Find where the given text appears and provide that cell's center as [x, y] coordinate. 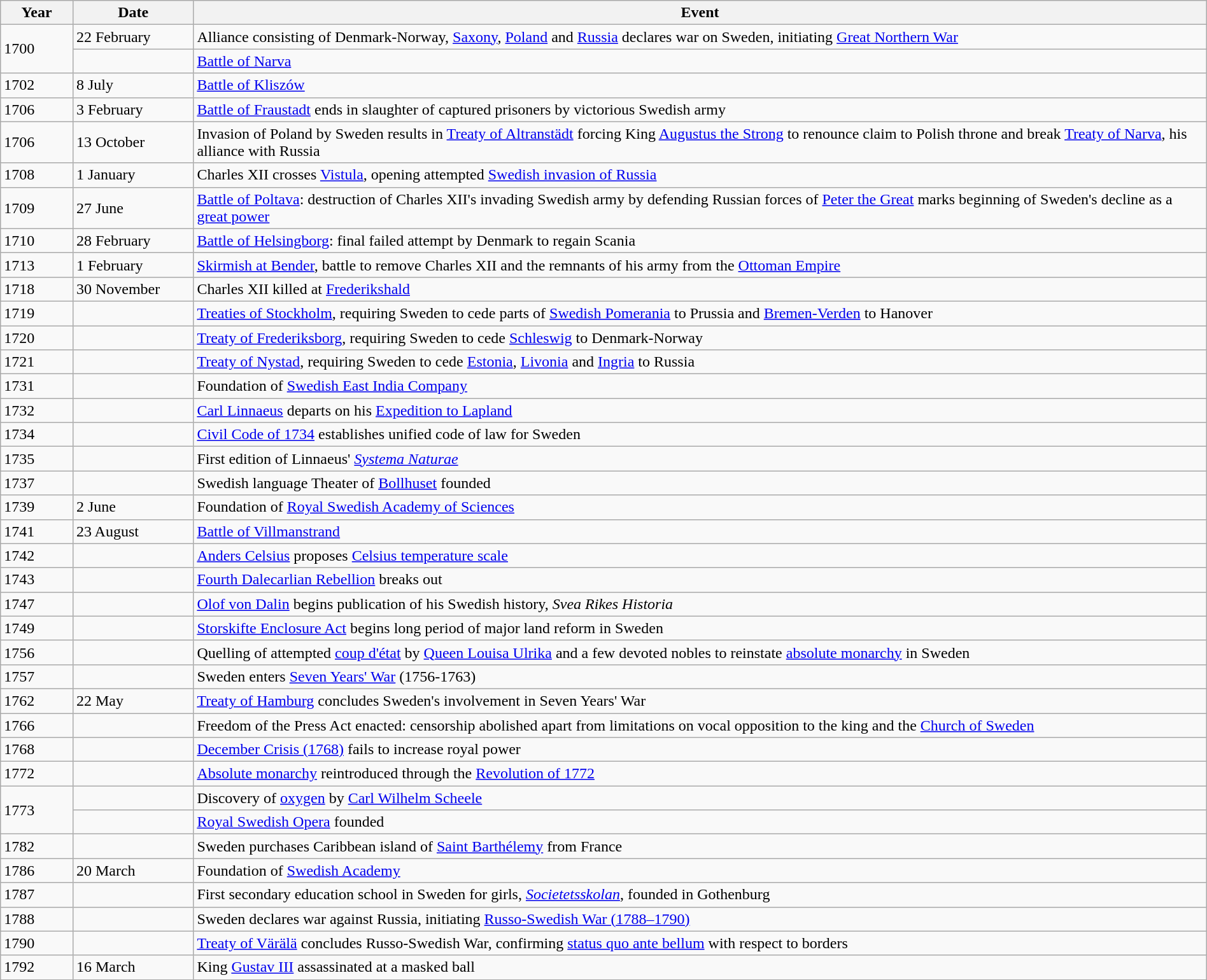
1709 [37, 207]
Charles XII killed at Frederikshald [700, 289]
King Gustav III assassinated at a masked ball [700, 967]
1766 [37, 725]
Alliance consisting of Denmark-Norway, Saxony, Poland and Russia declares war on Sweden, initiating Great Northern War [700, 37]
1737 [37, 483]
1739 [37, 507]
1734 [37, 435]
1721 [37, 362]
Sweden purchases Caribbean island of Saint Barthélemy from France [700, 846]
22 February [132, 37]
Battle of Kliszów [700, 85]
20 March [132, 871]
Fourth Dalecarlian Rebellion breaks out [700, 580]
16 March [132, 967]
Treaty of Värälä concludes Russo-Swedish War, confirming status quo ante bellum with respect to borders [700, 943]
Foundation of Swedish Academy [700, 871]
Swedish language Theater of Bollhuset founded [700, 483]
22 May [132, 701]
First secondary education school in Sweden for girls, Societetsskolan, founded in Gothenburg [700, 895]
1718 [37, 289]
1757 [37, 676]
Foundation of Swedish East India Company [700, 386]
Date [132, 13]
Quelling of attempted coup d'état by Queen Louisa Ulrika and a few devoted nobles to reinstate absolute monarchy in Sweden [700, 652]
1790 [37, 943]
Skirmish at Bender, battle to remove Charles XII and the remnants of his army from the Ottoman Empire [700, 265]
1719 [37, 313]
Absolute monarchy reintroduced through the Revolution of 1772 [700, 774]
2 June [132, 507]
1743 [37, 580]
1786 [37, 871]
Treaty of Hamburg concludes Sweden's involvement in Seven Years' War [700, 701]
1772 [37, 774]
Treaty of Frederiksborg, requiring Sweden to cede Schleswig to Denmark-Norway [700, 338]
Freedom of the Press Act enacted: censorship abolished apart from limitations on vocal opposition to the king and the Church of Sweden [700, 725]
1732 [37, 410]
1731 [37, 386]
1792 [37, 967]
3 February [132, 109]
1742 [37, 556]
8 July [132, 85]
Olof von Dalin begins publication of his Swedish history, Svea Rikes Historia [700, 604]
Sweden declares war against Russia, initiating Russo-Swedish War (1788–1790) [700, 919]
1782 [37, 846]
1708 [37, 175]
1756 [37, 652]
1713 [37, 265]
1700 [37, 49]
1787 [37, 895]
First edition of Linnaeus' Systema Naturae [700, 459]
1702 [37, 85]
Royal Swedish Opera founded [700, 822]
1773 [37, 810]
Anders Celsius proposes Celsius temperature scale [700, 556]
Storskifte Enclosure Act begins long period of major land reform in Sweden [700, 628]
Battle of Helsingborg: final failed attempt by Denmark to regain Scania [700, 241]
Sweden enters Seven Years' War (1756-1763) [700, 676]
1788 [37, 919]
December Crisis (1768) fails to increase royal power [700, 750]
Battle of Fraustadt ends in slaughter of captured prisoners by victorious Swedish army [700, 109]
1735 [37, 459]
Carl Linnaeus departs on his Expedition to Lapland [700, 410]
30 November [132, 289]
1720 [37, 338]
23 August [132, 531]
1762 [37, 701]
Battle of Narva [700, 61]
1747 [37, 604]
Event [700, 13]
Treaties of Stockholm, requiring Sweden to cede parts of Swedish Pomerania to Prussia and Bremen-Verden to Hanover [700, 313]
1 February [132, 265]
1768 [37, 750]
28 February [132, 241]
1710 [37, 241]
1741 [37, 531]
Foundation of Royal Swedish Academy of Sciences [700, 507]
Battle of Villmanstrand [700, 531]
Civil Code of 1734 establishes unified code of law for Sweden [700, 435]
Discovery of oxygen by Carl Wilhelm Scheele [700, 798]
27 June [132, 207]
Year [37, 13]
1749 [37, 628]
Charles XII crosses Vistula, opening attempted Swedish invasion of Russia [700, 175]
13 October [132, 143]
1 January [132, 175]
Treaty of Nystad, requiring Sweden to cede Estonia, Livonia and Ingria to Russia [700, 362]
